Find where the given text appears and provide that cell's center as (x, y) coordinate. 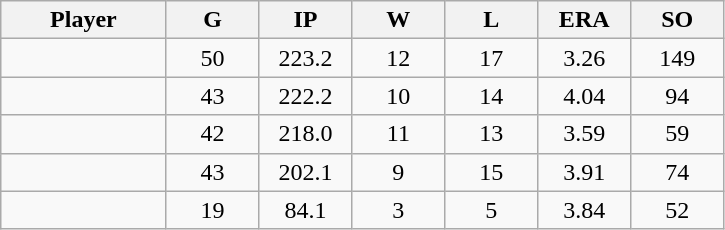
13 (492, 134)
ERA (584, 20)
149 (678, 58)
4.04 (584, 96)
3 (398, 210)
G (212, 20)
5 (492, 210)
19 (212, 210)
3.91 (584, 172)
50 (212, 58)
12 (398, 58)
222.2 (306, 96)
3.59 (584, 134)
9 (398, 172)
17 (492, 58)
202.1 (306, 172)
11 (398, 134)
42 (212, 134)
223.2 (306, 58)
52 (678, 210)
SO (678, 20)
218.0 (306, 134)
Player (84, 20)
W (398, 20)
3.84 (584, 210)
15 (492, 172)
84.1 (306, 210)
74 (678, 172)
94 (678, 96)
L (492, 20)
IP (306, 20)
10 (398, 96)
59 (678, 134)
14 (492, 96)
3.26 (584, 58)
